Capture the cell that displays the provided text and extract its [X, Y] central coordinate. 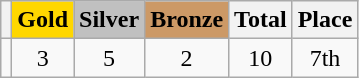
2 [187, 58]
Bronze [187, 20]
3 [43, 58]
7th [325, 58]
Place [325, 20]
Total [261, 20]
Gold [43, 20]
Silver [110, 20]
5 [110, 58]
10 [261, 58]
